Extract the (x, y) coordinate from the center of the cell holding the provided text.  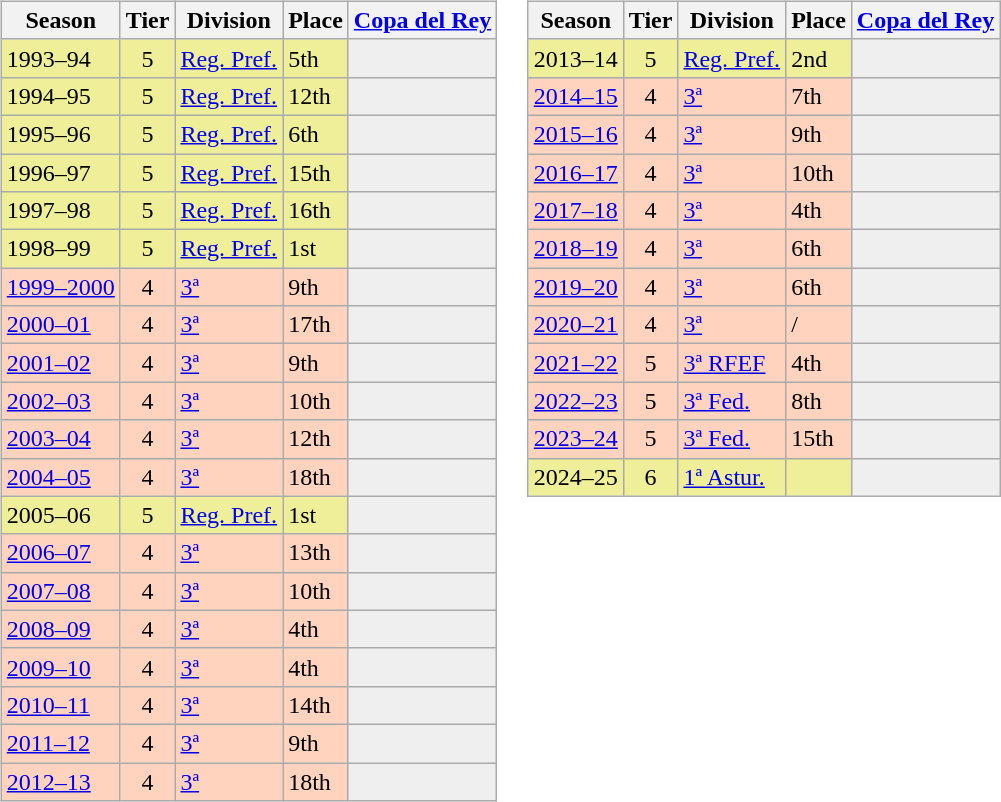
2007–08 (60, 591)
2003–04 (60, 439)
2002–03 (60, 401)
3ª RFEF (732, 363)
1995–96 (60, 134)
13th (316, 553)
2015–16 (576, 134)
2024–25 (576, 477)
2005–06 (60, 515)
2000–01 (60, 325)
1ª Astur. (732, 477)
2011–12 (60, 743)
1993–94 (60, 58)
2006–07 (60, 553)
7th (819, 96)
/ (819, 325)
5th (316, 58)
1998–99 (60, 249)
1996–97 (60, 173)
2014–15 (576, 96)
2012–13 (60, 781)
2013–14 (576, 58)
2016–17 (576, 173)
17th (316, 325)
2004–05 (60, 477)
2020–21 (576, 325)
2022–23 (576, 401)
2001–02 (60, 363)
1994–95 (60, 96)
16th (316, 211)
2018–19 (576, 249)
8th (819, 401)
2010–11 (60, 705)
2009–10 (60, 667)
6 (650, 477)
2019–20 (576, 287)
2nd (819, 58)
2021–22 (576, 363)
14th (316, 705)
2017–18 (576, 211)
1997–98 (60, 211)
2023–24 (576, 439)
1999–2000 (60, 287)
2008–09 (60, 629)
